Extract the (x, y) coordinate from the center of the cell holding the provided text.  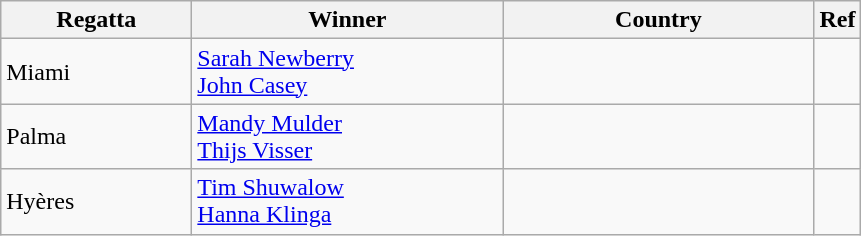
Regatta (96, 20)
Country (658, 20)
Hyères (96, 202)
Sarah NewberryJohn Casey (348, 72)
Mandy MulderThijs Visser (348, 136)
Ref (838, 20)
Palma (96, 136)
Miami (96, 72)
Tim ShuwalowHanna Klinga (348, 202)
Winner (348, 20)
